Extract the [X, Y] coordinate from the center of the cell holding the provided text.  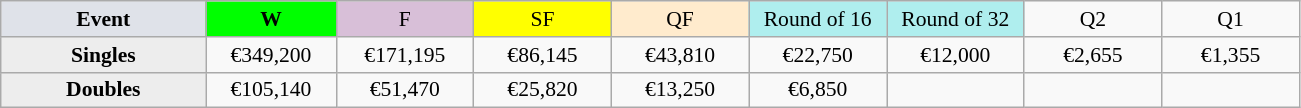
W [271, 19]
€43,810 [680, 55]
€12,000 [955, 55]
Q1 [1231, 19]
€171,195 [405, 55]
€22,750 [818, 55]
€86,145 [543, 55]
€25,820 [543, 90]
Doubles [104, 90]
F [405, 19]
€1,355 [1231, 55]
€13,250 [680, 90]
Singles [104, 55]
SF [543, 19]
€2,655 [1093, 55]
€105,140 [271, 90]
Q2 [1093, 19]
€6,850 [818, 90]
Event [104, 19]
Round of 16 [818, 19]
€349,200 [271, 55]
QF [680, 19]
€51,470 [405, 90]
Round of 32 [955, 19]
